Locate the cell with the specified text and output its (x, y) center coordinate. 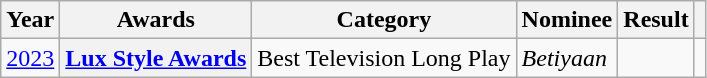
2023 (30, 58)
Nominee (567, 20)
Best Television Long Play (384, 58)
Category (384, 20)
Year (30, 20)
Result (656, 20)
Betiyaan (567, 58)
Lux Style Awards (156, 58)
Awards (156, 20)
